Determine the (x, y) coordinate at the center of the cell enclosing the given text.  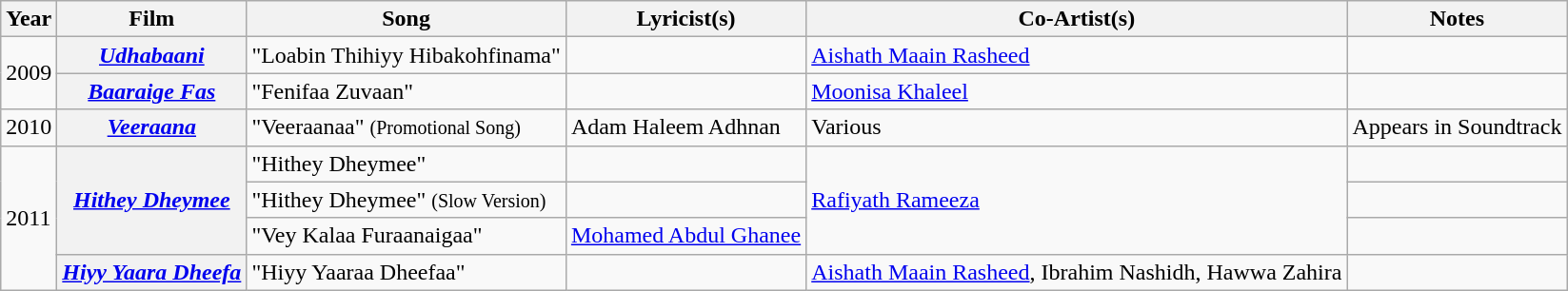
Veeraana (152, 127)
Aishath Maain Rasheed (1077, 55)
Aishath Maain Rasheed, Ibrahim Nashidh, Hawwa Zahira (1077, 272)
Co-Artist(s) (1077, 19)
Appears in Soundtrack (1457, 127)
Adam Haleem Adhnan (685, 127)
Notes (1457, 19)
Baaraige Fas (152, 91)
Film (152, 19)
Various (1077, 127)
Rafiyath Rameeza (1077, 200)
"Veeraanaa" (Promotional Song) (406, 127)
"Hithey Dheymee" (Slow Version) (406, 200)
Hithey Dheymee (152, 200)
2010 (29, 127)
"Vey Kalaa Furaanaigaa" (406, 236)
2011 (29, 218)
Mohamed Abdul Ghanee (685, 236)
Udhabaani (152, 55)
Year (29, 19)
"Fenifaa Zuvaan" (406, 91)
"Hiyy Yaaraa Dheefaa" (406, 272)
Hiyy Yaara Dheefa (152, 272)
"Hithey Dheymee" (406, 164)
"Loabin Thihiyy Hibakohfinama" (406, 55)
Moonisa Khaleel (1077, 91)
Lyricist(s) (685, 19)
2009 (29, 73)
Song (406, 19)
